Return the [x, y] coordinate for the center point of the cell that contains the specified text.  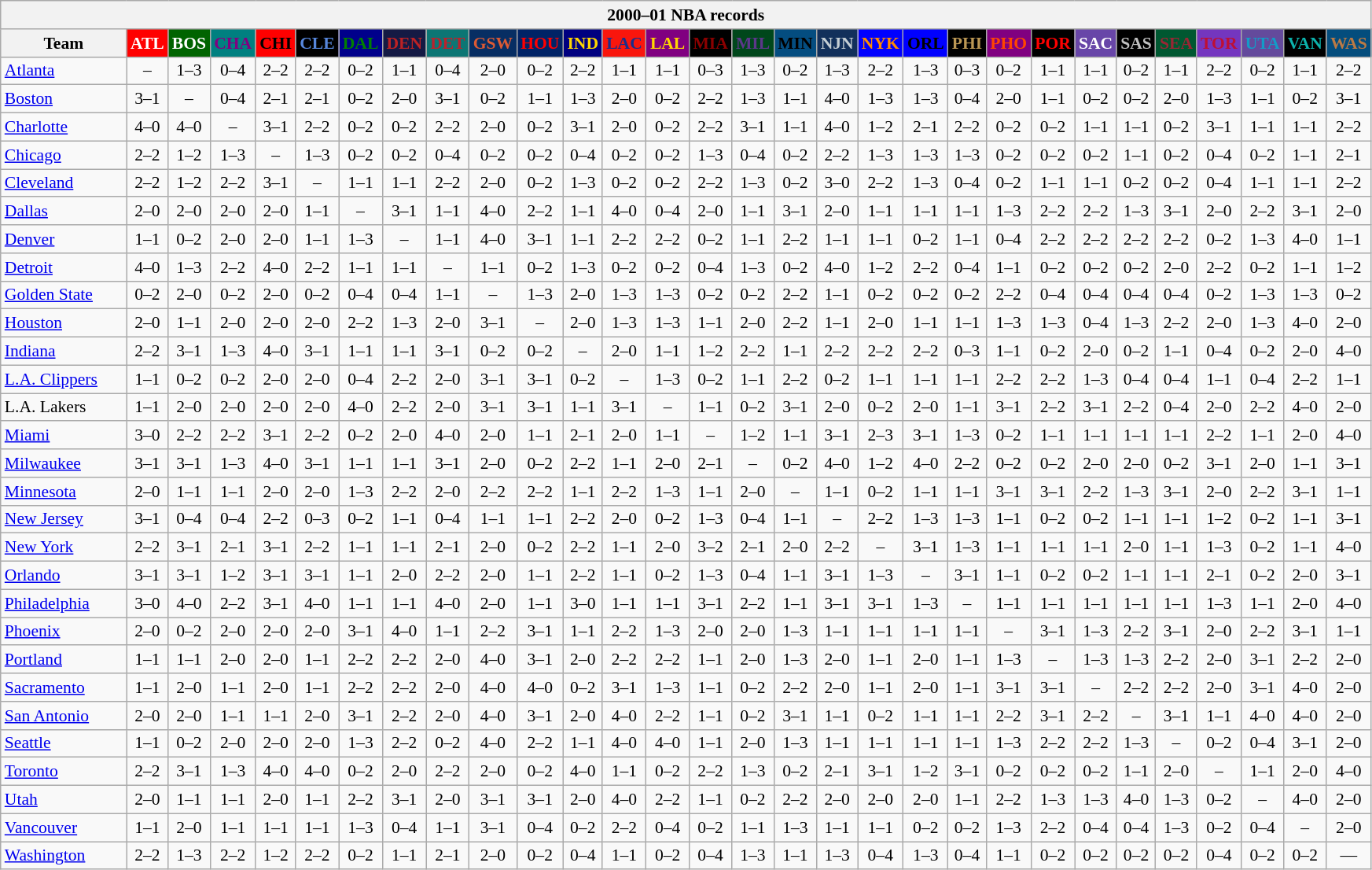
CHA [233, 43]
— [1349, 856]
New Jersey [64, 519]
3–2 [710, 547]
Sacramento [64, 688]
New York [64, 547]
Seattle [64, 743]
LAC [624, 43]
L.A. Lakers [64, 407]
MIN [795, 43]
Team [64, 43]
Chicago [64, 155]
Philadelphia [64, 603]
NYK [881, 43]
Houston [64, 323]
Golden State [64, 295]
BOS [189, 43]
IND [583, 43]
Detroit [64, 267]
DET [448, 43]
WAS [1349, 43]
Cleveland [64, 183]
MIL [753, 43]
Atlanta [64, 71]
Portland [64, 660]
ORL [926, 43]
TOR [1219, 43]
San Antonio [64, 716]
SEA [1176, 43]
CHI [275, 43]
VAN [1305, 43]
Milwaukee [64, 463]
Denver [64, 239]
Toronto [64, 772]
PHO [1008, 43]
LAL [668, 43]
2000–01 NBA records [686, 15]
Phoenix [64, 632]
Utah [64, 800]
DAL [361, 43]
ATL [148, 43]
CLE [318, 43]
Dallas [64, 212]
Indiana [64, 352]
GSW [494, 43]
2–3 [881, 436]
Charlotte [64, 127]
UTA [1263, 43]
SAC [1096, 43]
Miami [64, 436]
Orlando [64, 576]
DEN [404, 43]
PHI [967, 43]
Minnesota [64, 492]
HOU [539, 43]
POR [1053, 43]
SAS [1136, 43]
Washington [64, 856]
Vancouver [64, 828]
MIA [710, 43]
L.A. Clippers [64, 379]
Boston [64, 99]
NJN [837, 43]
